Output the (X, Y) coordinate of the center of the cell containing the given text.  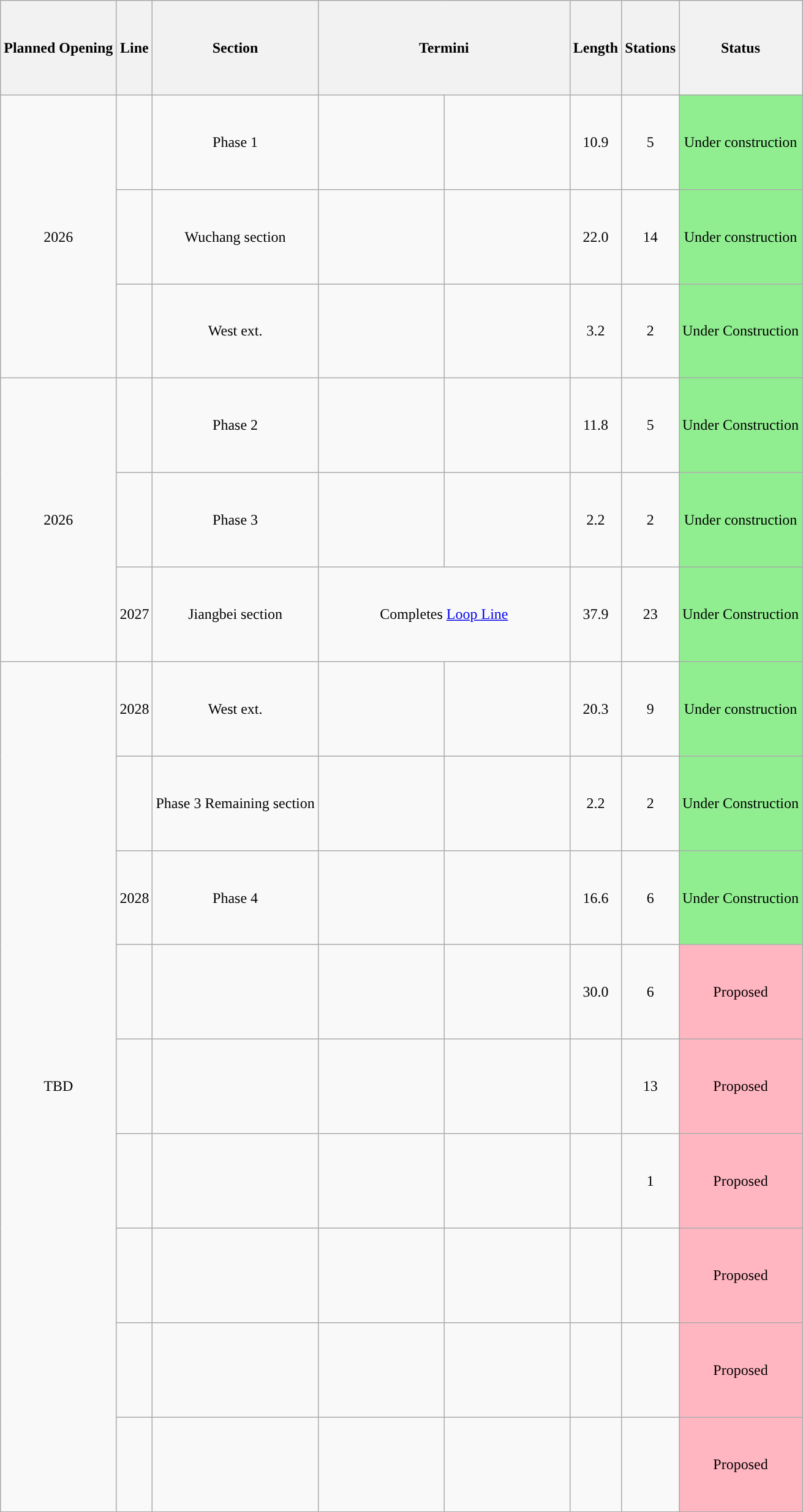
Phase 2 (235, 425)
Jiangbei section (235, 614)
1 (650, 1181)
TBD (59, 1087)
22.0 (595, 236)
2027 (135, 614)
37.9 (595, 614)
20.3 (595, 709)
Wuchang section (235, 236)
Line (135, 48)
Phase 3 Remaining section (235, 803)
Status (740, 48)
30.0 (595, 992)
13 (650, 1087)
16.6 (595, 897)
3.2 (595, 331)
9 (650, 709)
11.8 (595, 425)
14 (650, 236)
23 (650, 614)
Phase 1 (235, 142)
Phase 4 (235, 897)
Stations (650, 48)
Completes Loop Line (443, 614)
Phase 3 (235, 520)
Section (235, 48)
10.9 (595, 142)
Planned Opening (59, 48)
Termini (443, 48)
Length (595, 48)
